From the cell containing the given text, extract its center point as [X, Y] coordinate. 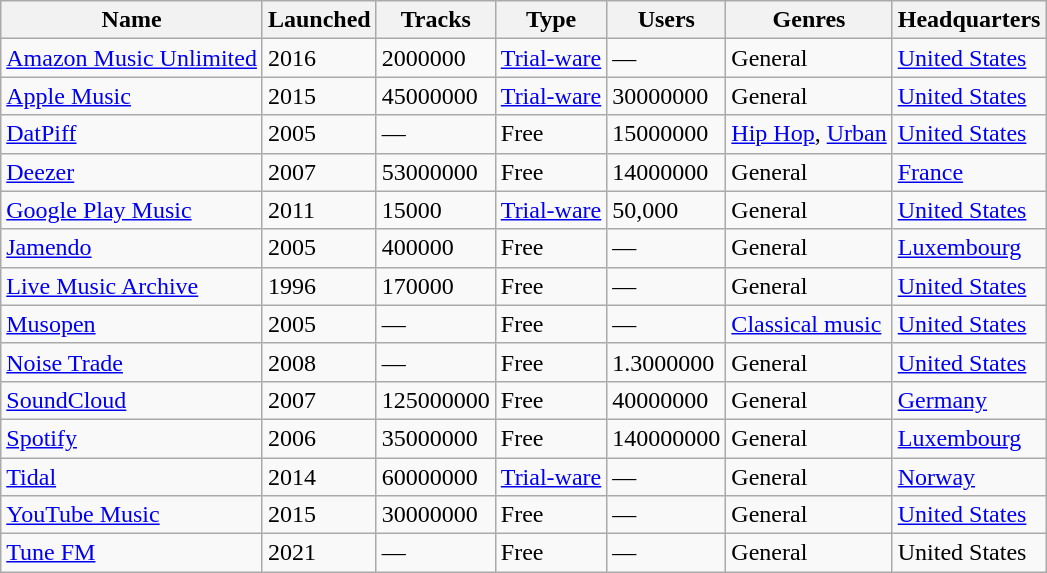
14000000 [666, 172]
Genres [809, 20]
2008 [319, 362]
Amazon Music Unlimited [132, 58]
SoundCloud [132, 400]
Hip Hop, Urban [809, 134]
YouTube Music [132, 515]
2021 [319, 553]
1996 [319, 286]
35000000 [436, 438]
Noise Trade [132, 362]
40000000 [666, 400]
Launched [319, 20]
Spotify [132, 438]
Norway [969, 477]
Live Music Archive [132, 286]
140000000 [666, 438]
Users [666, 20]
2000000 [436, 58]
15000 [436, 210]
Apple Music [132, 96]
Germany [969, 400]
400000 [436, 248]
Tidal [132, 477]
50,000 [666, 210]
Google Play Music [132, 210]
170000 [436, 286]
2006 [319, 438]
Classical music [809, 324]
Tune FM [132, 553]
DatPiff [132, 134]
Musopen [132, 324]
Type [550, 20]
2011 [319, 210]
1.3000000 [666, 362]
125000000 [436, 400]
Jamendo [132, 248]
Headquarters [969, 20]
2016 [319, 58]
60000000 [436, 477]
15000000 [666, 134]
45000000 [436, 96]
Deezer [132, 172]
53000000 [436, 172]
Tracks [436, 20]
2014 [319, 477]
Name [132, 20]
France [969, 172]
